Output the (X, Y) coordinate of the center of the cell containing the given text.  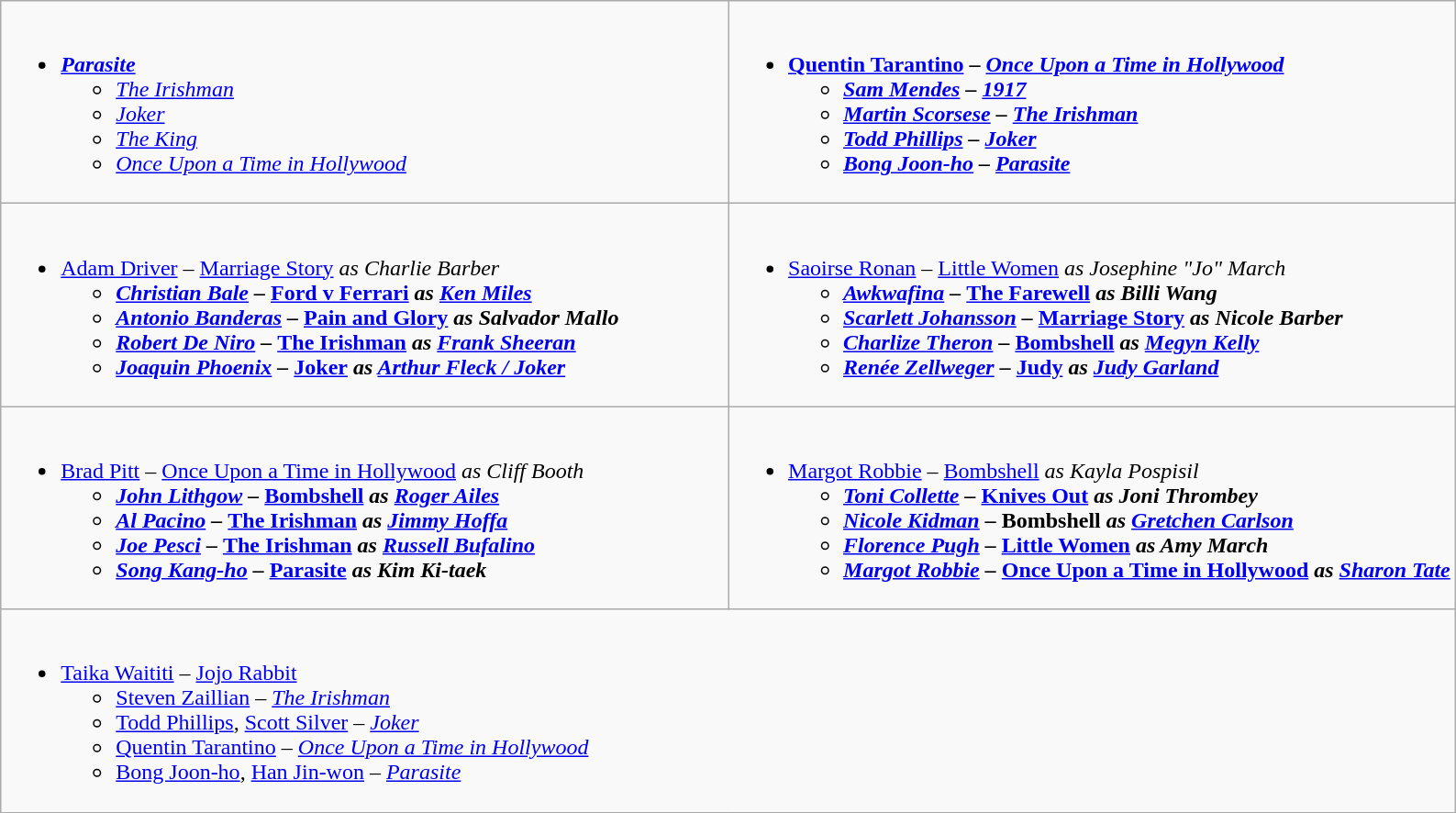
Quentin Tarantino – Once Upon a Time in HollywoodSam Mendes – 1917Martin Scorsese – The IrishmanTodd Phillips – JokerBong Joon-ho – Parasite (1092, 103)
ParasiteThe IrishmanJokerThe KingOnce Upon a Time in Hollywood (365, 103)
